Locate the cell with the specified text and output its (X, Y) center coordinate. 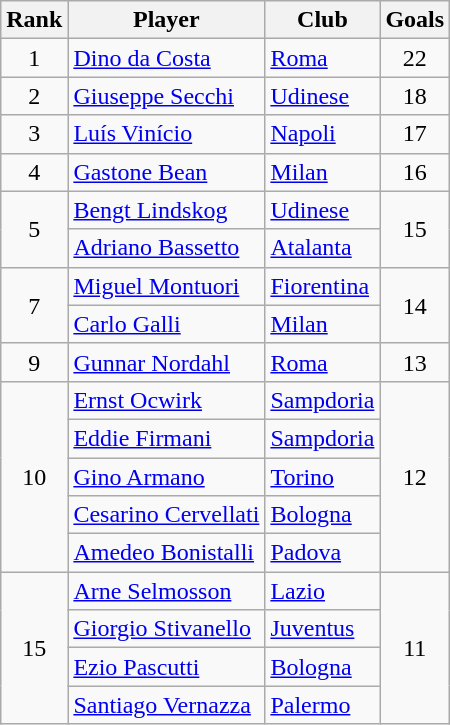
Torino (322, 477)
2 (34, 96)
Player (166, 20)
Rank (34, 20)
Napoli (322, 134)
Santiago Vernazza (166, 705)
7 (34, 305)
10 (34, 476)
Ernst Ocwirk (166, 400)
14 (415, 305)
1 (34, 58)
Luís Vinício (166, 134)
22 (415, 58)
Ezio Pascutti (166, 667)
Adriano Bassetto (166, 248)
Gunnar Nordahl (166, 362)
Palermo (322, 705)
11 (415, 648)
Atalanta (322, 248)
Cesarino Cervellati (166, 515)
4 (34, 172)
Giorgio Stivanello (166, 629)
5 (34, 229)
18 (415, 96)
Miguel Montuori (166, 286)
Juventus (322, 629)
Eddie Firmani (166, 438)
Padova (322, 553)
3 (34, 134)
Goals (415, 20)
Fiorentina (322, 286)
Gastone Bean (166, 172)
13 (415, 362)
Gino Armano (166, 477)
Arne Selmosson (166, 591)
Carlo Galli (166, 324)
9 (34, 362)
Dino da Costa (166, 58)
Lazio (322, 591)
Bengt Lindskog (166, 210)
16 (415, 172)
Giuseppe Secchi (166, 96)
Amedeo Bonistalli (166, 553)
Club (322, 20)
12 (415, 476)
17 (415, 134)
